Locate the cell with the specified text and output its [X, Y] center coordinate. 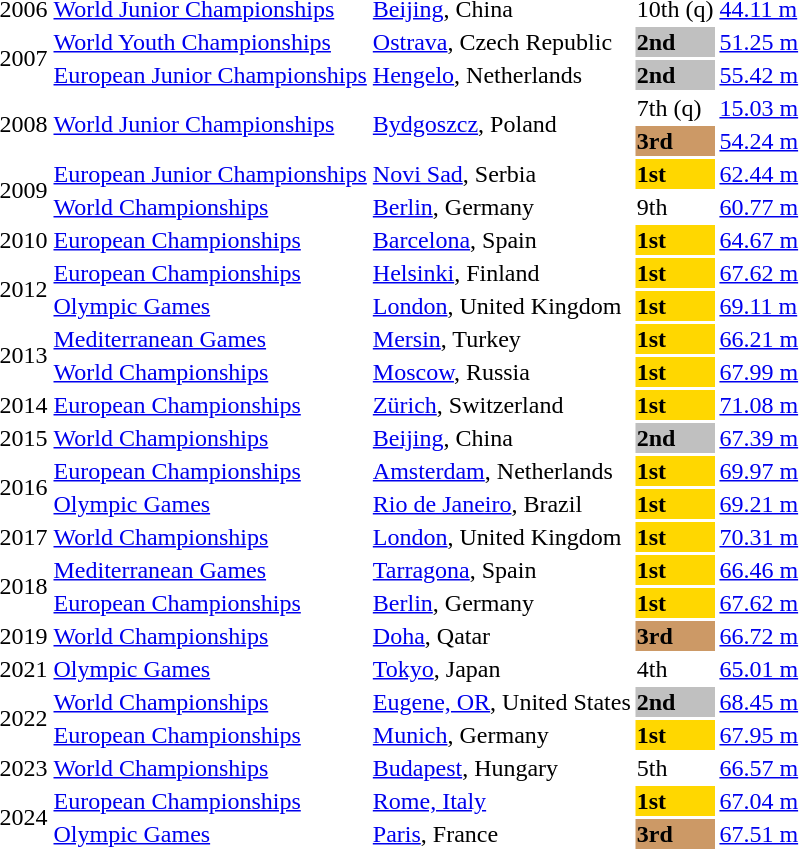
Beijing, China [502, 438]
Budapest, Hungary [502, 768]
Rome, Italy [502, 801]
Bydgoszcz, Poland [502, 124]
Mersin, Turkey [502, 339]
Helsinki, Finland [502, 273]
Paris, France [502, 834]
Novi Sad, Serbia [502, 174]
Doha, Qatar [502, 636]
7th (q) [675, 108]
Moscow, Russia [502, 372]
Barcelona, Spain [502, 240]
Tokyo, Japan [502, 669]
9th [675, 207]
Ostrava, Czech Republic [502, 42]
4th [675, 669]
World Junior Championships [210, 124]
Amsterdam, Netherlands [502, 471]
Rio de Janeiro, Brazil [502, 504]
World Youth Championships [210, 42]
Tarragona, Spain [502, 570]
Zürich, Switzerland [502, 405]
Munich, Germany [502, 735]
Eugene, OR, United States [502, 702]
Hengelo, Netherlands [502, 75]
5th [675, 768]
